For the text-containing cell, return its midpoint in (x, y) coordinate format. 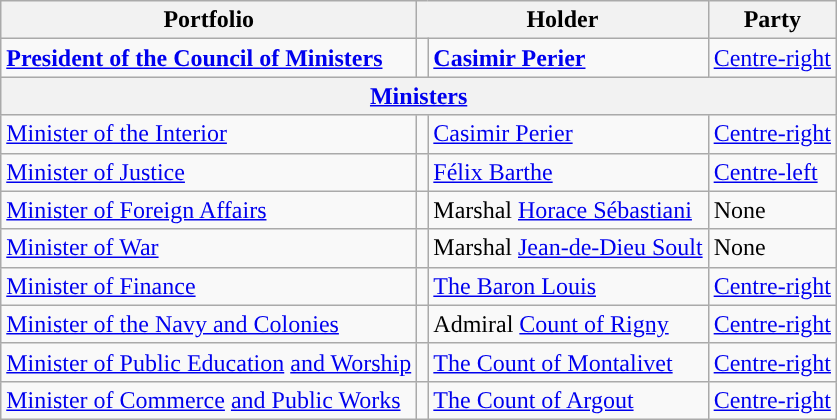
The Count of Argout (568, 400)
Minister of the Navy and Colonies (209, 324)
Minister of Justice (209, 172)
Party (772, 20)
The Count of Montalivet (568, 362)
Minister of Commerce and Public Works (209, 400)
Admiral Count of Rigny (568, 324)
Ministers (419, 96)
Minister of the Interior (209, 134)
The Baron Louis (568, 286)
Centre-left (772, 172)
Minister of Foreign Affairs (209, 210)
President of the Council of Ministers (209, 58)
Minister of Public Education and Worship (209, 362)
Félix Barthe (568, 172)
Marshal Jean-de-Dieu Soult (568, 248)
Portfolio (209, 20)
Marshal Horace Sébastiani (568, 210)
Minister of War (209, 248)
Holder (562, 20)
Minister of Finance (209, 286)
